Find where the given text appears and provide that cell's center as [X, Y] coordinate. 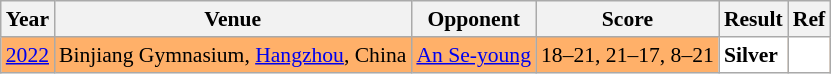
18–21, 21–17, 8–21 [628, 55]
Binjiang Gymnasium, Hangzhou, China [232, 55]
An Se-young [474, 55]
Opponent [474, 19]
Year [28, 19]
Silver [754, 55]
Ref [809, 19]
Score [628, 19]
2022 [28, 55]
Result [754, 19]
Venue [232, 19]
